Return the [x, y] coordinate for the center point of the cell that contains the specified text.  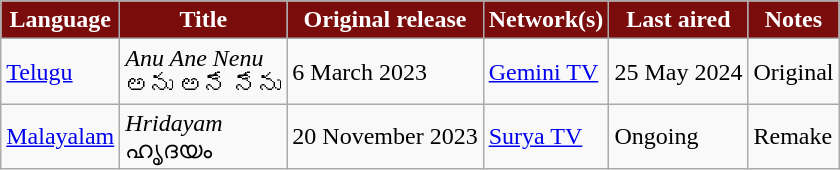
25 May 2024 [678, 72]
Original release [385, 20]
Anu Ane Nenu అను అనే నేను [204, 72]
Gemini TV [546, 72]
Network(s) [546, 20]
Language [60, 20]
Telugu [60, 72]
Hridayam ഹൃദയം [204, 136]
Last aired [678, 20]
Surya TV [546, 136]
Original [794, 72]
6 March 2023 [385, 72]
20 November 2023 [385, 136]
Title [204, 20]
Ongoing [678, 136]
Remake [794, 136]
Malayalam [60, 136]
Notes [794, 20]
